Find where the given text appears and provide that cell's center as (x, y) coordinate. 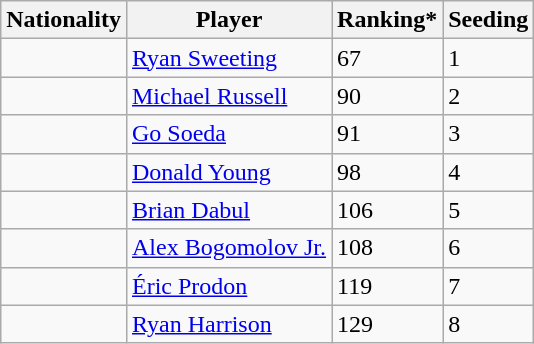
6 (488, 248)
3 (488, 134)
Alex Bogomolov Jr. (228, 248)
108 (388, 248)
98 (388, 172)
67 (388, 58)
Brian Dabul (228, 210)
Donald Young (228, 172)
1 (488, 58)
Nationality (64, 20)
Ranking* (388, 20)
Ryan Sweeting (228, 58)
4 (488, 172)
5 (488, 210)
8 (488, 324)
119 (388, 286)
90 (388, 96)
Seeding (488, 20)
Ryan Harrison (228, 324)
Player (228, 20)
91 (388, 134)
7 (488, 286)
Go Soeda (228, 134)
Michael Russell (228, 96)
Éric Prodon (228, 286)
2 (488, 96)
106 (388, 210)
129 (388, 324)
